From the cell containing the given text, extract its center point as [x, y] coordinate. 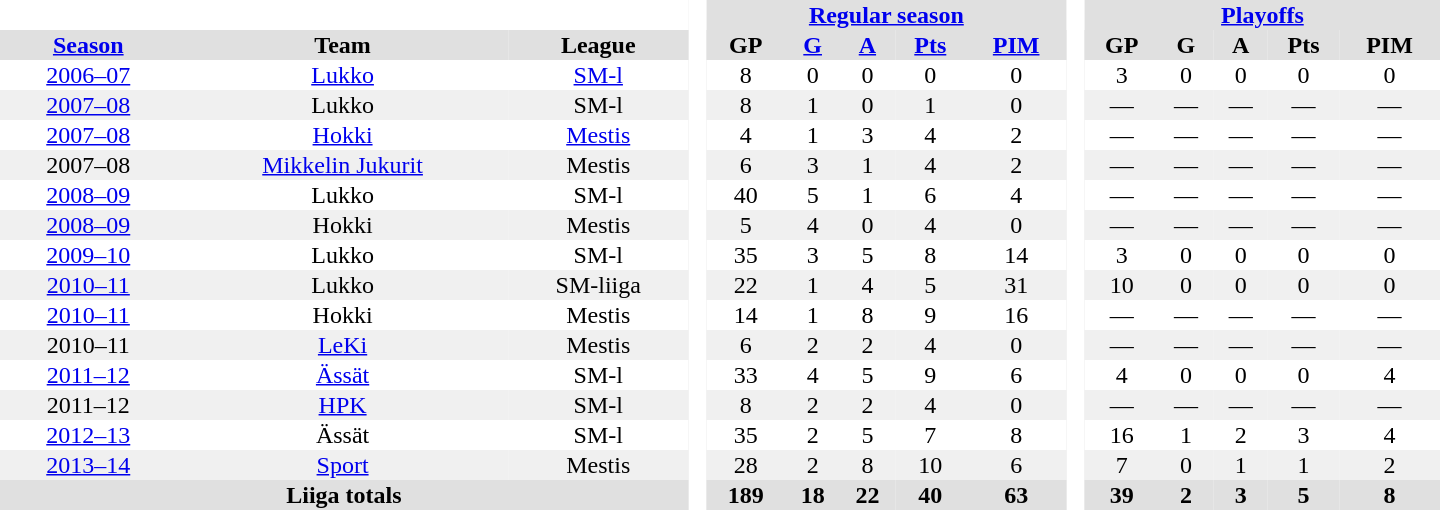
LeKi [343, 345]
Playoffs [1262, 15]
2013–14 [88, 465]
Season [88, 45]
Mikkelin Jukurit [343, 165]
Sport [343, 465]
63 [1016, 495]
HPK [343, 405]
39 [1122, 495]
189 [746, 495]
2006–07 [88, 75]
2009–10 [88, 255]
Liiga totals [344, 495]
Team [343, 45]
33 [746, 375]
28 [746, 465]
2012–13 [88, 435]
SM-liiga [598, 285]
Regular season [886, 15]
League [598, 45]
18 [812, 495]
31 [1016, 285]
